Detect which cell encompasses the target text, then output its (X, Y) center coordinate. 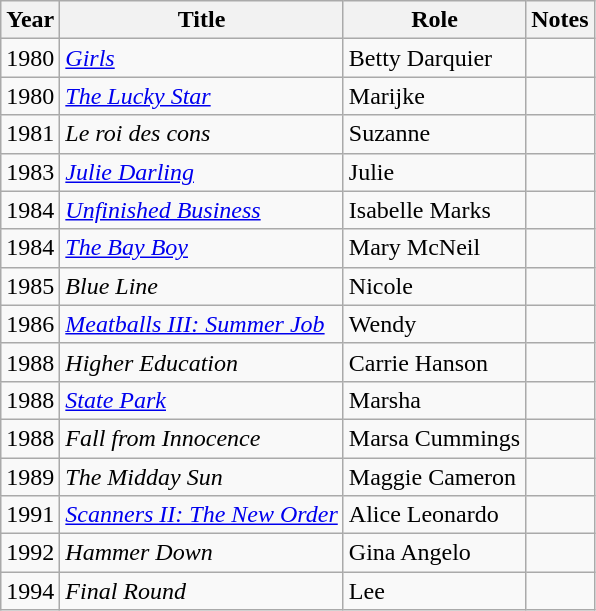
Wendy (434, 324)
1981 (30, 134)
Title (202, 20)
1985 (30, 286)
Meatballs III: Summer Job (202, 324)
1986 (30, 324)
Alice Leonardo (434, 515)
1992 (30, 553)
Marsha (434, 400)
Role (434, 20)
The Midday Sun (202, 477)
Nicole (434, 286)
Girls (202, 58)
Le roi des cons (202, 134)
Marijke (434, 96)
1989 (30, 477)
1994 (30, 591)
Julie (434, 172)
Higher Education (202, 362)
Marsa Cummings (434, 438)
Gina Angelo (434, 553)
Maggie Cameron (434, 477)
Scanners II: The New Order (202, 515)
Hammer Down (202, 553)
Betty Darquier (434, 58)
Notes (560, 20)
Final Round (202, 591)
Isabelle Marks (434, 210)
Julie Darling (202, 172)
Year (30, 20)
1991 (30, 515)
Fall from Innocence (202, 438)
1983 (30, 172)
Lee (434, 591)
Blue Line (202, 286)
The Bay Boy (202, 248)
Carrie Hanson (434, 362)
The Lucky Star (202, 96)
Mary McNeil (434, 248)
State Park (202, 400)
Suzanne (434, 134)
Unfinished Business (202, 210)
